Return (X, Y) of the center of cell containing provided text 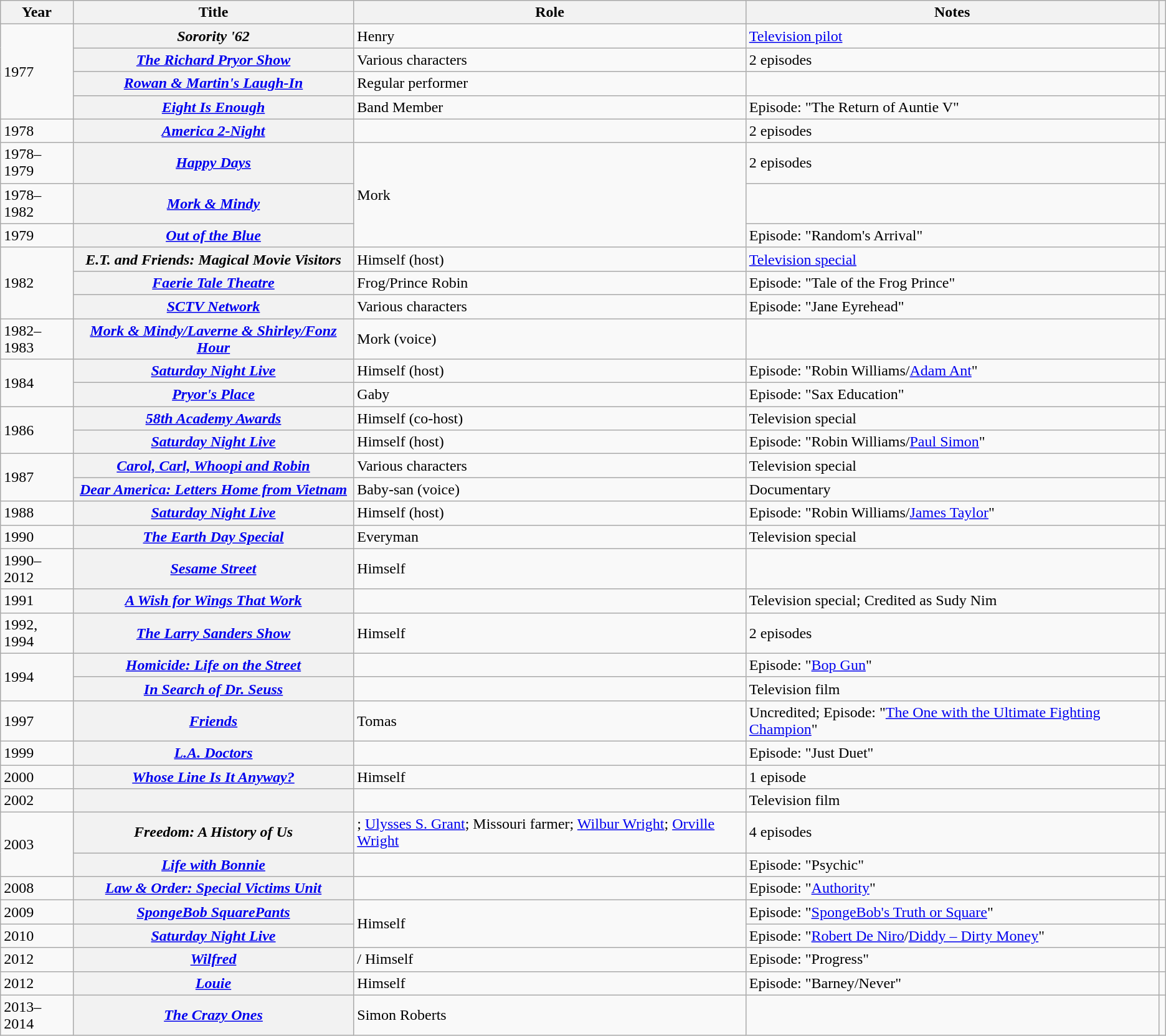
Carol, Carl, Whoopi and Robin (213, 466)
Regular performer (549, 83)
Baby-san (voice) (549, 489)
Television pilot (952, 36)
Dear America: Letters Home from Vietnam (213, 489)
Faerie Tale Theatre (213, 283)
Episode: "Robin Williams/James Taylor" (952, 513)
Episode: "Random's Arrival" (952, 235)
SpongeBob SquarePants (213, 912)
Episode: "Tale of the Frog Prince" (952, 283)
2010 (37, 936)
The Richard Pryor Show (213, 60)
The Larry Sanders Show (213, 633)
Gaby (549, 395)
Eight Is Enough (213, 107)
Wilfred (213, 959)
1977 (37, 72)
Year (37, 12)
In Search of Dr. Seuss (213, 689)
Notes (952, 12)
; Ulysses S. Grant; Missouri farmer; Wilbur Wright; Orville Wright (549, 833)
1991 (37, 601)
1984 (37, 383)
Louie (213, 983)
1987 (37, 478)
2003 (37, 844)
Episode: "The Return of Auntie V" (952, 107)
2002 (37, 801)
Band Member (549, 107)
Episode: "Robert De Niro/Diddy – Dirty Money" (952, 936)
Episode: "Just Duet" (952, 753)
Friends (213, 721)
Episode: "Sax Education" (952, 395)
2000 (37, 776)
A Wish for Wings That Work (213, 601)
Episode: "Barney/Never" (952, 983)
1979 (37, 235)
1992, 1994 (37, 633)
4 episodes (952, 833)
Everyman (549, 537)
1994 (37, 677)
Pryor's Place (213, 395)
1999 (37, 753)
Episode: "Authority" (952, 888)
E.T. and Friends: Magical Movie Visitors (213, 259)
Mork (voice) (549, 339)
L.A. Doctors (213, 753)
Happy Days (213, 163)
Episode: "Bop Gun" (952, 665)
1978–1982 (37, 203)
1990 (37, 537)
Out of the Blue (213, 235)
Episode: "Jane Eyrehead" (952, 306)
1978–1979 (37, 163)
Episode: "SpongeBob's Truth or Square" (952, 912)
Law & Order: Special Victims Unit (213, 888)
Episode: "Robin Williams/Adam Ant" (952, 371)
Television special; Credited as Sudy Nim (952, 601)
Mork & Mindy (213, 203)
Tomas (549, 721)
Documentary (952, 489)
58th Academy Awards (213, 418)
Freedom: A History of Us (213, 833)
Episode: "Robin Williams/Paul Simon" (952, 442)
2009 (37, 912)
Role (549, 12)
SCTV Network (213, 306)
Sorority '62 (213, 36)
Uncredited; Episode: "The One with the Ultimate Fighting Champion" (952, 721)
America 2-Night (213, 131)
The Earth Day Special (213, 537)
1990–2012 (37, 569)
1982–1983 (37, 339)
Rowan & Martin's Laugh-In (213, 83)
1978 (37, 131)
Episode: "Progress" (952, 959)
Henry (549, 36)
Sesame Street (213, 569)
Himself (co-host) (549, 418)
1986 (37, 430)
Mork (549, 195)
The Crazy Ones (213, 1015)
/ Himself (549, 959)
1988 (37, 513)
Whose Line Is It Anyway? (213, 776)
Homicide: Life on the Street (213, 665)
1982 (37, 283)
Title (213, 12)
Episode: "Psychic" (952, 865)
2013–2014 (37, 1015)
2008 (37, 888)
1997 (37, 721)
1 episode (952, 776)
Life with Bonnie (213, 865)
Simon Roberts (549, 1015)
Frog/Prince Robin (549, 283)
Mork & Mindy/Laverne & Shirley/Fonz Hour (213, 339)
